Return the (x, y) coordinate for the center point of the cell that contains the specified text.  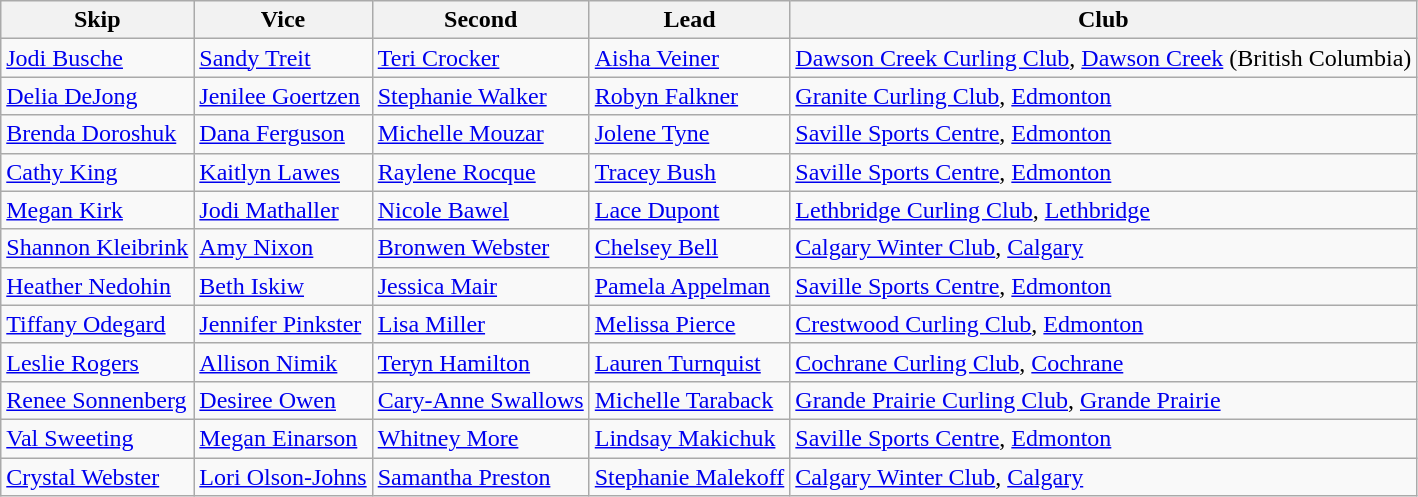
Second (480, 20)
Lindsay Makichuk (690, 438)
Skip (98, 20)
Bronwen Webster (480, 248)
Sandy Treit (283, 58)
Jodi Mathaller (283, 210)
Crestwood Curling Club, Edmonton (1104, 324)
Jennifer Pinkster (283, 324)
Beth Iskiw (283, 286)
Lead (690, 20)
Crystal Webster (98, 477)
Dawson Creek Curling Club, Dawson Creek (British Columbia) (1104, 58)
Jenilee Goertzen (283, 96)
Cathy King (98, 172)
Pamela Appelman (690, 286)
Dana Ferguson (283, 134)
Jessica Mair (480, 286)
Megan Kirk (98, 210)
Granite Curling Club, Edmonton (1104, 96)
Lauren Turnquist (690, 362)
Heather Nedohin (98, 286)
Whitney More (480, 438)
Delia DeJong (98, 96)
Megan Einarson (283, 438)
Melissa Pierce (690, 324)
Kaitlyn Lawes (283, 172)
Lethbridge Curling Club, Lethbridge (1104, 210)
Stephanie Walker (480, 96)
Brenda Doroshuk (98, 134)
Stephanie Malekoff (690, 477)
Teri Crocker (480, 58)
Jolene Tyne (690, 134)
Nicole Bawel (480, 210)
Teryn Hamilton (480, 362)
Lace Dupont (690, 210)
Lisa Miller (480, 324)
Michelle Mouzar (480, 134)
Raylene Rocque (480, 172)
Shannon Kleibrink (98, 248)
Lori Olson-Johns (283, 477)
Cary-Anne Swallows (480, 400)
Tiffany Odegard (98, 324)
Jodi Busche (98, 58)
Leslie Rogers (98, 362)
Vice (283, 20)
Samantha Preston (480, 477)
Club (1104, 20)
Grande Prairie Curling Club, Grande Prairie (1104, 400)
Cochrane Curling Club, Cochrane (1104, 362)
Amy Nixon (283, 248)
Val Sweeting (98, 438)
Tracey Bush (690, 172)
Robyn Falkner (690, 96)
Renee Sonnenberg (98, 400)
Desiree Owen (283, 400)
Allison Nimik (283, 362)
Chelsey Bell (690, 248)
Michelle Taraback (690, 400)
Aisha Veiner (690, 58)
